Identify which cell holds the provided text, then report its [x, y] central coordinate. 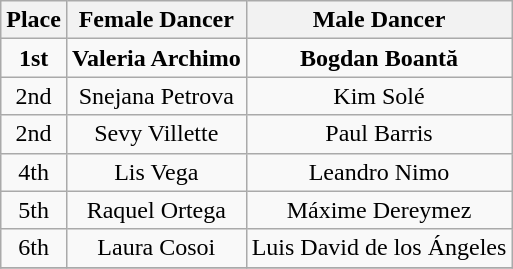
5th [34, 210]
Place [34, 20]
Sevy Villette [156, 134]
4th [34, 172]
Valeria Archimo [156, 58]
Female Dancer [156, 20]
Bogdan Boantă [379, 58]
Kim Solé [379, 96]
1st [34, 58]
Luis David de los Ángeles [379, 248]
Male Dancer [379, 20]
Máxime Dereymez [379, 210]
Raquel Ortega [156, 210]
Laura Cosoi [156, 248]
Paul Barris [379, 134]
Leandro Nimo [379, 172]
Lis Vega [156, 172]
6th [34, 248]
Snejana Petrova [156, 96]
